Scan for the cell matching the given text and deliver its [X, Y] coordinate at center. 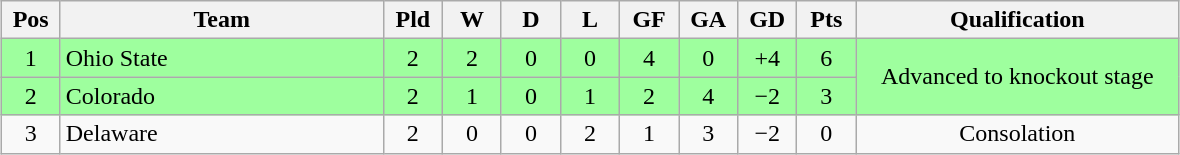
6 [826, 58]
Delaware [222, 134]
Team [222, 20]
Qualification [1018, 20]
W [472, 20]
Pos [30, 20]
GD [768, 20]
Ohio State [222, 58]
L [590, 20]
Advanced to knockout stage [1018, 77]
Pld [412, 20]
D [530, 20]
Consolation [1018, 134]
Colorado [222, 96]
+4 [768, 58]
GA [708, 20]
GF [650, 20]
Pts [826, 20]
